Identify which cell holds the provided text, then report its [X, Y] central coordinate. 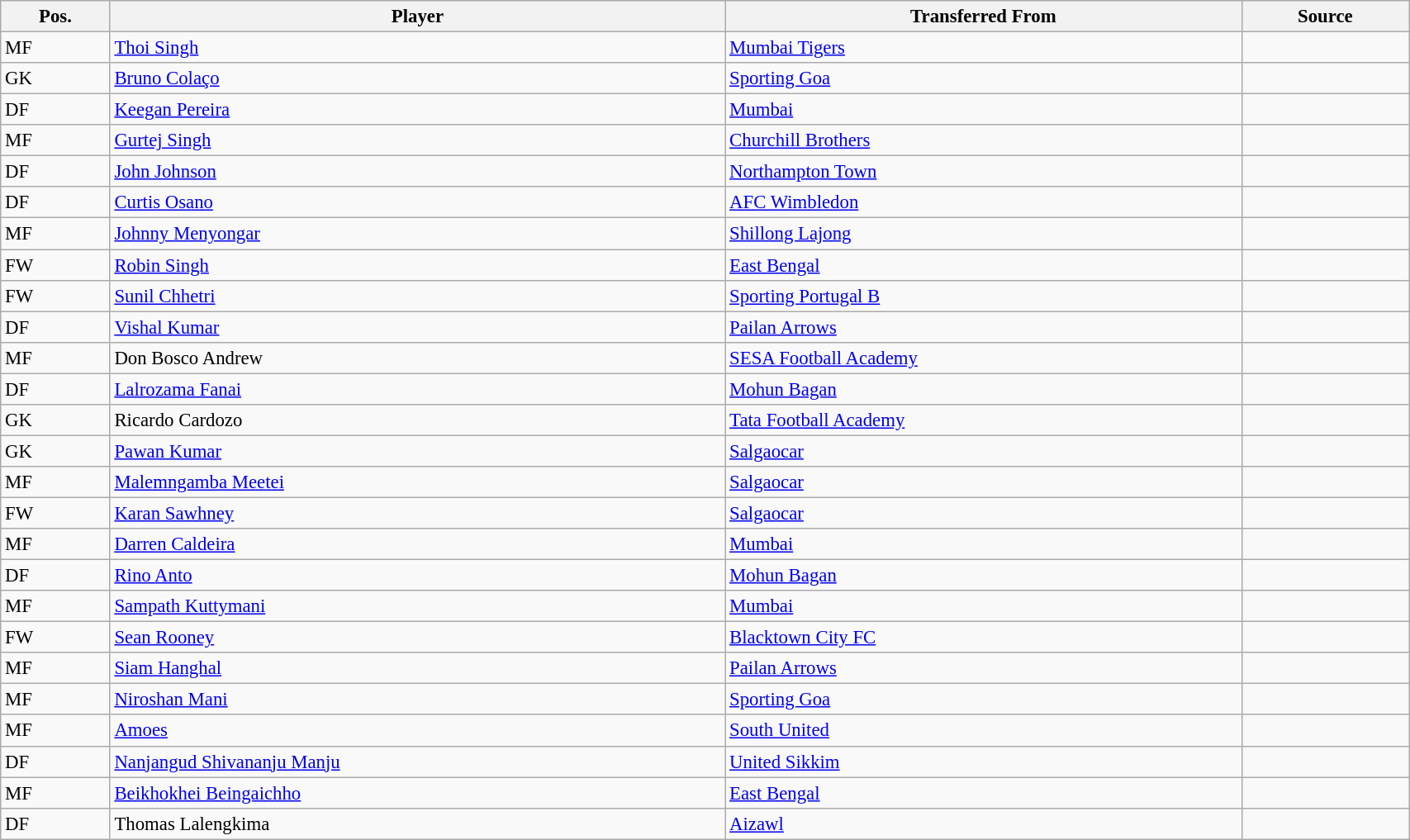
Keegan Pereira [418, 110]
John Johnson [418, 172]
Pos. [55, 17]
Siam Hanghal [418, 668]
Robin Singh [418, 265]
AFC Wimbledon [983, 202]
Sampath Kuttymani [418, 606]
Blacktown City FC [983, 638]
Darren Caldeira [418, 544]
Bruno Colaço [418, 78]
Mumbai Tigers [983, 48]
Don Bosco Andrew [418, 358]
Johnny Menyongar [418, 234]
Curtis Osano [418, 202]
Rino Anto [418, 576]
Churchill Brothers [983, 140]
Beikhokhei Beingaichho [418, 793]
Nanjangud Shivananju Manju [418, 762]
Player [418, 17]
United Sikkim [983, 762]
Sunil Chhetri [418, 296]
Thoi Singh [418, 48]
Northampton Town [983, 172]
Vishal Kumar [418, 327]
Gurtej Singh [418, 140]
Tata Football Academy [983, 420]
Karan Sawhney [418, 513]
Pawan Kumar [418, 451]
Amoes [418, 731]
Source [1325, 17]
South United [983, 731]
Transferred From [983, 17]
Shillong Lajong [983, 234]
Sean Rooney [418, 638]
Aizawl [983, 823]
Malemngamba Meetei [418, 482]
Sporting Portugal B [983, 296]
Lalrozama Fanai [418, 389]
Niroshan Mani [418, 700]
SESA Football Academy [983, 358]
Ricardo Cardozo [418, 420]
Thomas Lalengkima [418, 823]
